Determine the (x, y) coordinate at the center of the cell enclosing the given text.  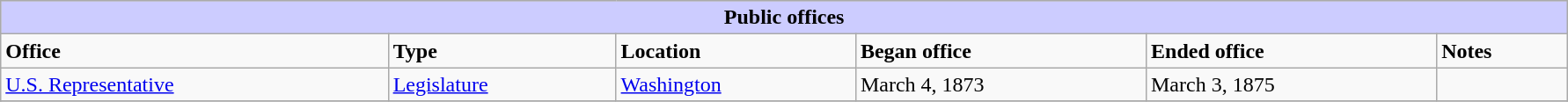
Washington (736, 84)
U.S. Representative (194, 84)
Legislature (502, 84)
March 3, 1875 (1291, 84)
Notes (1503, 51)
Public offices (785, 18)
Location (736, 51)
Office (194, 51)
Ended office (1291, 51)
Began office (1000, 51)
Type (502, 51)
March 4, 1873 (1000, 84)
